Search for the cell housing the specified text and yield its [X, Y] center coordinate. 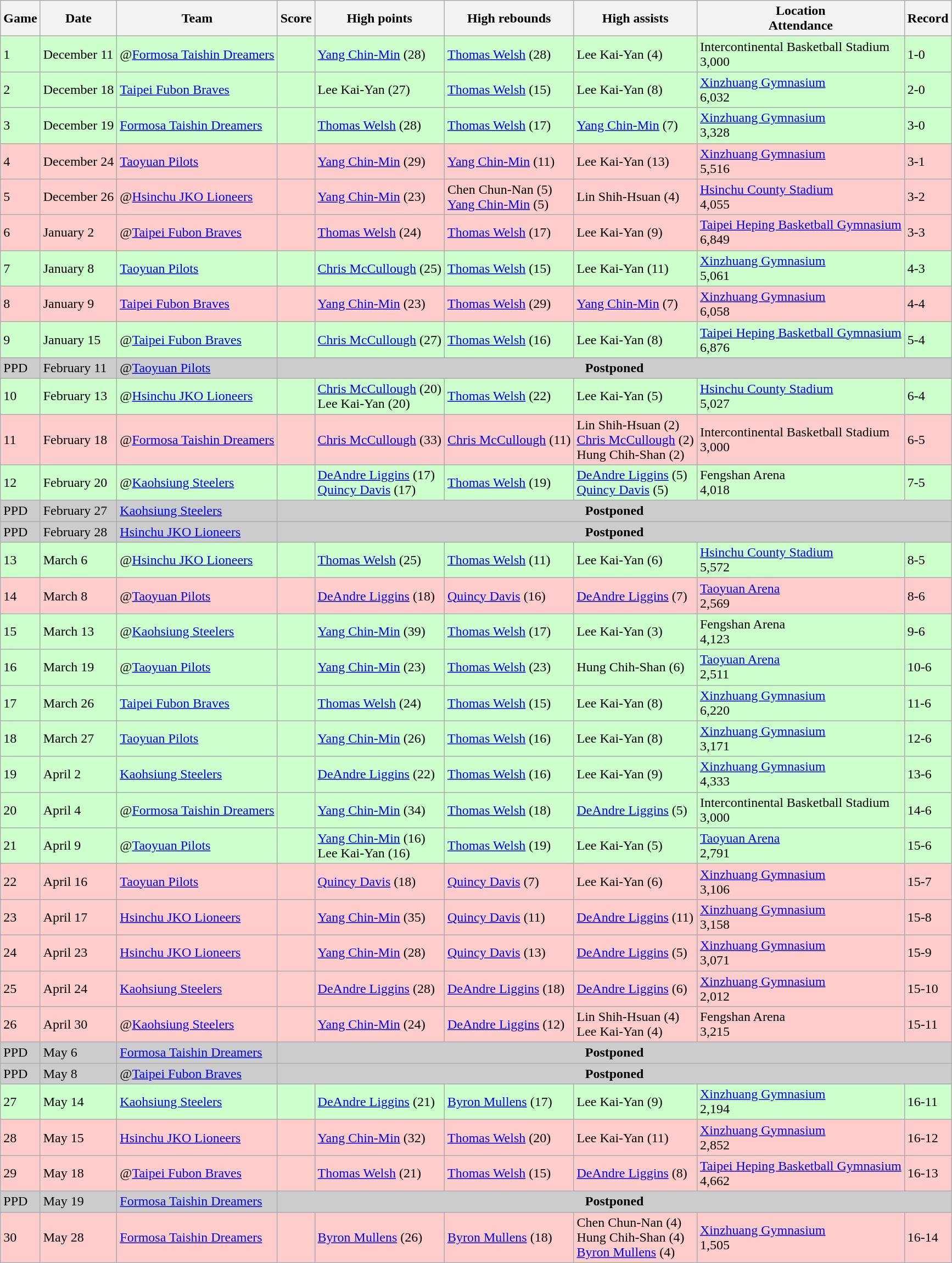
Chris McCullough (20)Lee Kai-Yan (20) [379, 396]
Taipei Heping Basketball Gymnasium6,876 [800, 339]
Yang Chin-Min (26) [379, 739]
Taipei Heping Basketball Gymnasium6,849 [800, 233]
4 [20, 161]
Team [197, 19]
28 [20, 1137]
2-0 [928, 90]
19 [20, 774]
24 [20, 953]
Lee Kai-Yan (4) [635, 54]
15-11 [928, 1024]
February 13 [79, 396]
7-5 [928, 483]
12-6 [928, 739]
10-6 [928, 667]
May 8 [79, 1074]
17 [20, 703]
15-9 [928, 953]
February 27 [79, 511]
8-6 [928, 596]
Lin Shih-Hsuan (2)Chris McCullough (2)Hung Chih-Shan (2) [635, 439]
Xinzhuang Gymnasium2,194 [800, 1102]
Hsinchu County Stadium5,027 [800, 396]
February 18 [79, 439]
Chris McCullough (27) [379, 339]
10 [20, 396]
December 18 [79, 90]
Xinzhuang Gymnasium3,158 [800, 917]
April 24 [79, 988]
Date [79, 19]
March 8 [79, 596]
Quincy Davis (18) [379, 882]
DeAndre Liggins (12) [509, 1024]
January 8 [79, 268]
16-14 [928, 1237]
May 28 [79, 1237]
DeAndre Liggins (22) [379, 774]
April 2 [79, 774]
Hsinchu County Stadium5,572 [800, 560]
Yang Chin-Min (32) [379, 1137]
8-5 [928, 560]
Lin Shih-Hsuan (4)Lee Kai-Yan (4) [635, 1024]
16-11 [928, 1102]
DeAndre Liggins (21) [379, 1102]
7 [20, 268]
February 28 [79, 532]
March 6 [79, 560]
Lee Kai-Yan (3) [635, 631]
Record [928, 19]
Xinzhuang Gymnasium6,220 [800, 703]
9-6 [928, 631]
15-8 [928, 917]
Thomas Welsh (23) [509, 667]
April 30 [79, 1024]
Taoyuan Arena2,511 [800, 667]
12 [20, 483]
Yang Chin-Min (29) [379, 161]
Xinzhuang Gymnasium1,505 [800, 1237]
Fengshan Arena4,018 [800, 483]
Chen Chun-Nan (4)Hung Chih-Shan (4)Byron Mullens (4) [635, 1237]
3-0 [928, 125]
Xinzhuang Gymnasium3,106 [800, 882]
Xinzhuang Gymnasium6,058 [800, 304]
DeAndre Liggins (8) [635, 1174]
26 [20, 1024]
13-6 [928, 774]
Byron Mullens (18) [509, 1237]
Thomas Welsh (22) [509, 396]
15-6 [928, 845]
5 [20, 197]
Byron Mullens (26) [379, 1237]
11-6 [928, 703]
Quincy Davis (13) [509, 953]
Score [296, 19]
3-3 [928, 233]
Xinzhuang Gymnasium4,333 [800, 774]
May 14 [79, 1102]
DeAndre Liggins (11) [635, 917]
14-6 [928, 810]
January 15 [79, 339]
Quincy Davis (11) [509, 917]
Yang Chin-Min (16)Lee Kai-Yan (16) [379, 845]
16-12 [928, 1137]
DeAndre Liggins (6) [635, 988]
14 [20, 596]
Byron Mullens (17) [509, 1102]
May 15 [79, 1137]
April 17 [79, 917]
3 [20, 125]
6-5 [928, 439]
March 26 [79, 703]
Xinzhuang Gymnasium5,516 [800, 161]
15-10 [928, 988]
Lin Shih-Hsuan (4) [635, 197]
April 4 [79, 810]
March 19 [79, 667]
January 2 [79, 233]
April 9 [79, 845]
1-0 [928, 54]
April 23 [79, 953]
6 [20, 233]
DeAndre Liggins (7) [635, 596]
22 [20, 882]
February 20 [79, 483]
Lee Kai-Yan (27) [379, 90]
DeAndre Liggins (28) [379, 988]
Xinzhuang Gymnasium2,012 [800, 988]
April 16 [79, 882]
Game [20, 19]
December 11 [79, 54]
3-2 [928, 197]
23 [20, 917]
9 [20, 339]
Xinzhuang Gymnasium3,071 [800, 953]
December 24 [79, 161]
Chris McCullough (25) [379, 268]
Thomas Welsh (21) [379, 1174]
High rebounds [509, 19]
4-3 [928, 268]
25 [20, 988]
16 [20, 667]
3-1 [928, 161]
21 [20, 845]
6-4 [928, 396]
Taoyuan Arena2,569 [800, 596]
May 18 [79, 1174]
Yang Chin-Min (11) [509, 161]
Quincy Davis (7) [509, 882]
16-13 [928, 1174]
Lee Kai-Yan (13) [635, 161]
DeAndre Liggins (17)Quincy Davis (17) [379, 483]
Thomas Welsh (25) [379, 560]
Xinzhuang Gymnasium2,852 [800, 1137]
Thomas Welsh (18) [509, 810]
Thomas Welsh (29) [509, 304]
Hung Chih-Shan (6) [635, 667]
Xinzhuang Gymnasium3,171 [800, 739]
Yang Chin-Min (39) [379, 631]
4-4 [928, 304]
Yang Chin-Min (34) [379, 810]
18 [20, 739]
Fengshan Arena4,123 [800, 631]
Yang Chin-Min (35) [379, 917]
Xinzhuang Gymnasium3,328 [800, 125]
LocationAttendance [800, 19]
March 13 [79, 631]
December 19 [79, 125]
30 [20, 1237]
Chen Chun-Nan (5)Yang Chin-Min (5) [509, 197]
Thomas Welsh (20) [509, 1137]
1 [20, 54]
Thomas Welsh (11) [509, 560]
March 27 [79, 739]
High assists [635, 19]
January 9 [79, 304]
5-4 [928, 339]
December 26 [79, 197]
Xinzhuang Gymnasium6,032 [800, 90]
May 19 [79, 1202]
Yang Chin-Min (24) [379, 1024]
29 [20, 1174]
13 [20, 560]
Taipei Heping Basketball Gymnasium4,662 [800, 1174]
DeAndre Liggins (5)Quincy Davis (5) [635, 483]
27 [20, 1102]
Quincy Davis (16) [509, 596]
Chris McCullough (33) [379, 439]
Taoyuan Arena2,791 [800, 845]
20 [20, 810]
Xinzhuang Gymnasium5,061 [800, 268]
February 11 [79, 368]
11 [20, 439]
15 [20, 631]
High points [379, 19]
Fengshan Arena3,215 [800, 1024]
2 [20, 90]
May 6 [79, 1053]
Hsinchu County Stadium4,055 [800, 197]
8 [20, 304]
Chris McCullough (11) [509, 439]
15-7 [928, 882]
